From the cell containing the given text, extract its center point as (X, Y) coordinate. 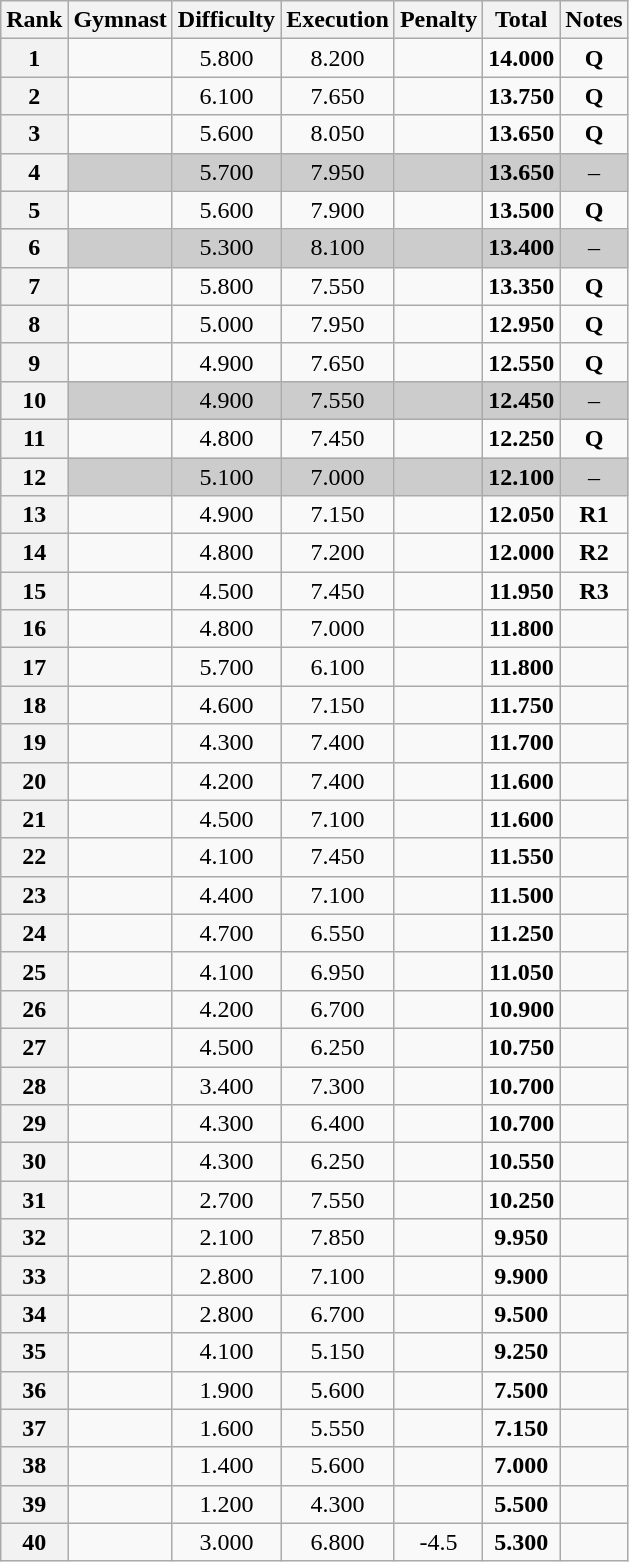
-4.5 (438, 1542)
9 (34, 362)
5.500 (522, 1504)
9.500 (522, 1314)
10.250 (522, 1200)
7.850 (338, 1238)
26 (34, 1009)
3 (34, 134)
5.000 (226, 324)
39 (34, 1504)
13.350 (522, 286)
35 (34, 1352)
1.400 (226, 1466)
20 (34, 781)
14.000 (522, 58)
16 (34, 629)
38 (34, 1466)
4.700 (226, 933)
R2 (594, 553)
3.000 (226, 1542)
9.250 (522, 1352)
Penalty (438, 20)
2 (34, 96)
13.750 (522, 96)
12.000 (522, 553)
12.050 (522, 515)
4.400 (226, 895)
14 (34, 553)
Total (522, 20)
28 (34, 1085)
12.100 (522, 477)
Rank (34, 20)
22 (34, 857)
11 (34, 438)
11.750 (522, 705)
7.200 (338, 553)
13.400 (522, 248)
21 (34, 819)
13.500 (522, 210)
12 (34, 477)
27 (34, 1047)
7.500 (522, 1390)
31 (34, 1200)
11.050 (522, 971)
2.700 (226, 1200)
4.600 (226, 705)
6.800 (338, 1542)
R1 (594, 515)
Notes (594, 20)
Execution (338, 20)
30 (34, 1162)
12.950 (522, 324)
11.550 (522, 857)
Gymnast (120, 20)
17 (34, 667)
25 (34, 971)
Difficulty (226, 20)
R3 (594, 591)
12.450 (522, 400)
8.200 (338, 58)
36 (34, 1390)
11.500 (522, 895)
8.100 (338, 248)
5 (34, 210)
40 (34, 1542)
2.100 (226, 1238)
32 (34, 1238)
7 (34, 286)
6.950 (338, 971)
24 (34, 933)
6.400 (338, 1124)
37 (34, 1428)
34 (34, 1314)
9.950 (522, 1238)
4 (34, 172)
7.300 (338, 1085)
12.250 (522, 438)
7.900 (338, 210)
10.750 (522, 1047)
19 (34, 743)
29 (34, 1124)
9.900 (522, 1276)
23 (34, 895)
12.550 (522, 362)
10.900 (522, 1009)
1.900 (226, 1390)
8 (34, 324)
33 (34, 1276)
5.100 (226, 477)
5.550 (338, 1428)
11.700 (522, 743)
5.150 (338, 1352)
11.250 (522, 933)
1.200 (226, 1504)
10.550 (522, 1162)
8.050 (338, 134)
13 (34, 515)
3.400 (226, 1085)
11.950 (522, 591)
10 (34, 400)
15 (34, 591)
6 (34, 248)
1.600 (226, 1428)
6.550 (338, 933)
18 (34, 705)
1 (34, 58)
